From the cell containing the given text, extract its center point as [X, Y] coordinate. 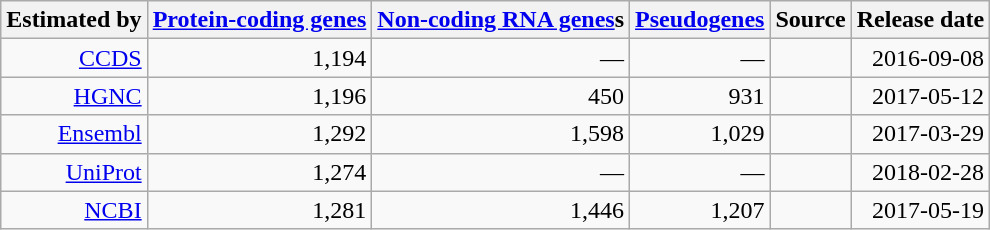
Estimated by [74, 20]
Non-coding RNA geness [501, 20]
2017-05-12 [920, 96]
Source [810, 20]
CCDS [74, 58]
1,196 [260, 96]
2017-05-19 [920, 210]
1,274 [260, 172]
Protein-coding genes [260, 20]
UniProt [74, 172]
Pseudogenes [700, 20]
450 [501, 96]
1,598 [501, 134]
1,292 [260, 134]
1,446 [501, 210]
1,281 [260, 210]
2018-02-28 [920, 172]
Release date [920, 20]
Ensembl [74, 134]
2017-03-29 [920, 134]
HGNC [74, 96]
1,207 [700, 210]
931 [700, 96]
1,029 [700, 134]
2016-09-08 [920, 58]
1,194 [260, 58]
NCBI [74, 210]
